Determine the [x, y] coordinate at the center of the cell enclosing the given text.  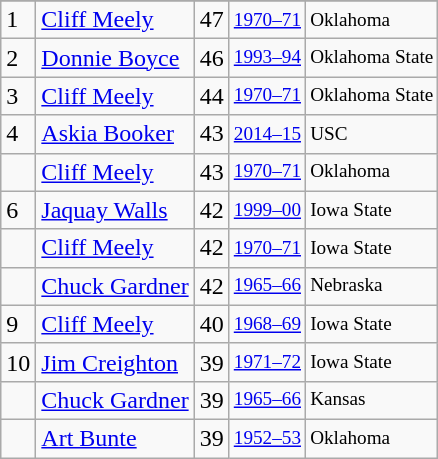
Art Bunte [115, 438]
3 [18, 96]
1999–00 [267, 210]
6 [18, 210]
Askia Booker [115, 134]
10 [18, 362]
46 [212, 58]
1993–94 [267, 58]
44 [212, 96]
Jaquay Walls [115, 210]
1968–69 [267, 324]
40 [212, 324]
47 [212, 20]
1 [18, 20]
2014–15 [267, 134]
2 [18, 58]
9 [18, 324]
Jim Creighton [115, 362]
1952–53 [267, 438]
4 [18, 134]
Donnie Boyce [115, 58]
Kansas [372, 400]
1971–72 [267, 362]
USC [372, 134]
Nebraska [372, 286]
